Detect which cell encompasses the target text, then output its (x, y) center coordinate. 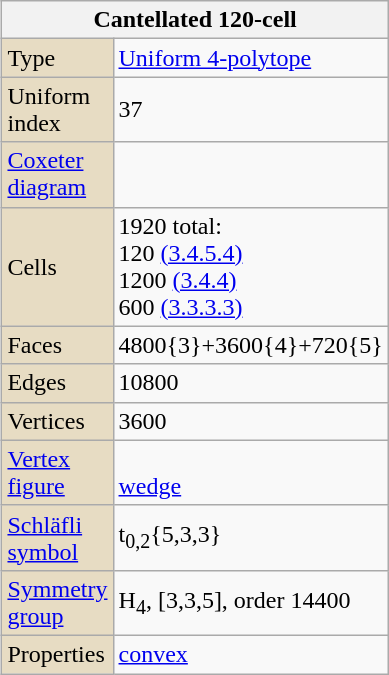
10800 (250, 383)
Vertices (58, 421)
Vertex figure (58, 472)
37 (250, 110)
4800{3}+3600{4}+720{5} (250, 345)
convex (250, 654)
Edges (58, 383)
Symmetry group (58, 602)
3600 (250, 421)
Properties (58, 654)
Type (58, 58)
t0,2{5,3,3} (250, 538)
Uniform 4-polytope (250, 58)
Coxeter diagram (58, 174)
1920 total:120 (3.4.5.4) 1200 (3.4.4) 600 (3.3.3.3) (250, 266)
wedge (250, 472)
Schläfli symbol (58, 538)
Cantellated 120-cell (195, 20)
Uniform index (58, 110)
Faces (58, 345)
H4, [3,3,5], order 14400 (250, 602)
Cells (58, 266)
